Search for the cell housing the specified text and yield its [X, Y] center coordinate. 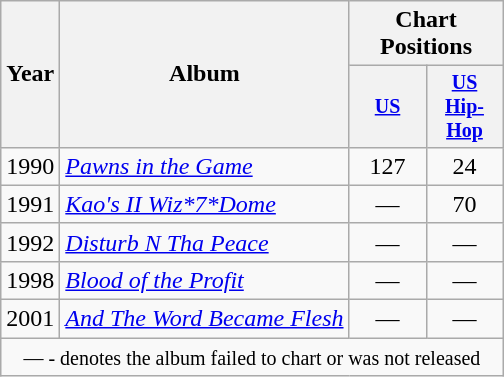
24 [464, 166]
— - denotes the album failed to chart or was not released [252, 357]
US Hip-Hop [464, 106]
Year [30, 74]
2001 [30, 319]
1991 [30, 204]
Kao's II Wiz*7*Dome [204, 204]
127 [388, 166]
Disturb N Tha Peace [204, 242]
US [388, 106]
Album [204, 74]
Chart Positions [426, 34]
1990 [30, 166]
Pawns in the Game [204, 166]
And The Word Became Flesh [204, 319]
70 [464, 204]
1998 [30, 280]
1992 [30, 242]
Blood of the Profit [204, 280]
